Output the (X, Y) coordinate of the center of the cell containing the given text.  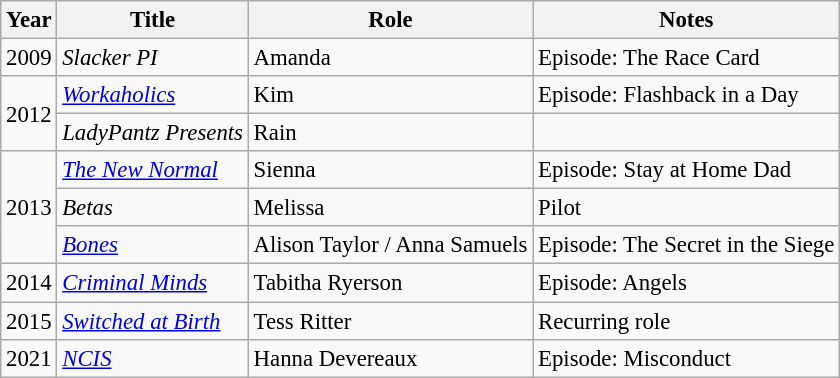
2015 (29, 321)
Hanna Devereaux (390, 358)
2014 (29, 283)
Melissa (390, 208)
Alison Taylor / Anna Samuels (390, 245)
Sienna (390, 170)
Episode: Flashback in a Day (686, 95)
2021 (29, 358)
Betas (152, 208)
Episode: Angels (686, 283)
Amanda (390, 58)
Switched at Birth (152, 321)
Episode: The Race Card (686, 58)
Tabitha Ryerson (390, 283)
Pilot (686, 208)
Year (29, 20)
Title (152, 20)
NCIS (152, 358)
Episode: The Secret in the Siege (686, 245)
2012 (29, 114)
2013 (29, 208)
Episode: Misconduct (686, 358)
Rain (390, 133)
Notes (686, 20)
Slacker PI (152, 58)
Kim (390, 95)
2009 (29, 58)
Recurring role (686, 321)
Episode: Stay at Home Dad (686, 170)
Role (390, 20)
The New Normal (152, 170)
Criminal Minds (152, 283)
LadyPantz Presents (152, 133)
Workaholics (152, 95)
Tess Ritter (390, 321)
Bones (152, 245)
